Output the (x, y) coordinate of the center of the cell containing the given text.  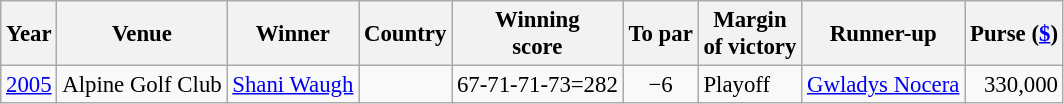
Alpine Golf Club (142, 85)
Winner (293, 34)
Playoff (750, 85)
To par (660, 34)
330,000 (1014, 85)
Shani Waugh (293, 85)
Runner-up (884, 34)
2005 (29, 85)
Purse ($) (1014, 34)
Gwladys Nocera (884, 85)
−6 (660, 85)
Venue (142, 34)
Year (29, 34)
67-71-71-73=282 (538, 85)
Winningscore (538, 34)
Marginof victory (750, 34)
Country (406, 34)
